Capture the cell that displays the provided text and extract its (X, Y) central coordinate. 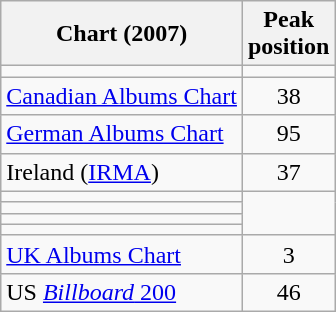
38 (288, 96)
Canadian Albums Chart (122, 96)
46 (288, 292)
37 (288, 172)
Peakposition (288, 34)
US Billboard 200 (122, 292)
95 (288, 134)
Ireland (IRMA) (122, 172)
German Albums Chart (122, 134)
3 (288, 254)
Chart (2007) (122, 34)
UK Albums Chart (122, 254)
